Provide the (x, y) coordinate of the cell's center where the given text is located.  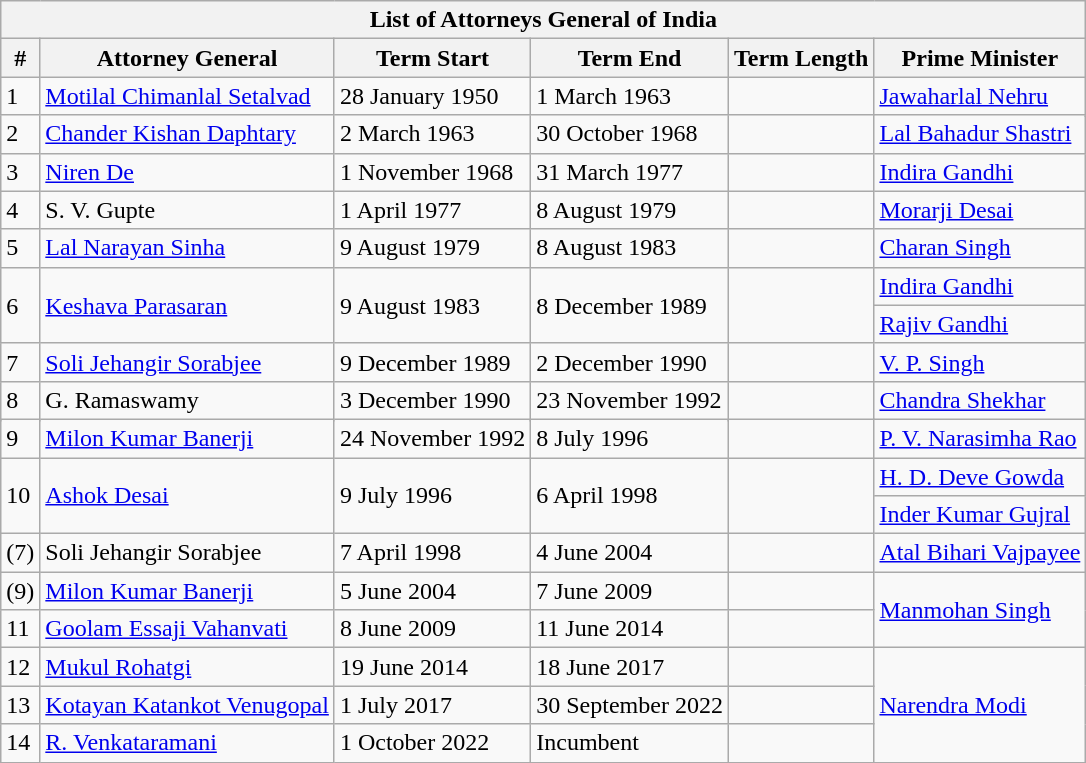
30 October 1968 (630, 134)
8 August 1983 (630, 248)
9 July 1996 (432, 496)
Mukul Rohatgi (188, 667)
1 November 1968 (432, 172)
2 (20, 134)
Chander Kishan Daphtary (188, 134)
9 December 1989 (432, 362)
Keshava Parasaran (188, 305)
Term Length (801, 58)
23 November 1992 (630, 400)
6 (20, 305)
Kotayan Katankot Venugopal (188, 705)
Motilal Chimanlal Setalvad (188, 96)
Niren De (188, 172)
Term End (630, 58)
5 June 2004 (432, 591)
10 (20, 496)
24 November 1992 (432, 438)
2 December 1990 (630, 362)
Goolam Essaji Vahanvati (188, 629)
8 (20, 400)
30 September 2022 (630, 705)
(9) (20, 591)
Ashok Desai (188, 496)
H. D. Deve Gowda (980, 477)
8 August 1979 (630, 210)
4 (20, 210)
Attorney General (188, 58)
5 (20, 248)
P. V. Narasimha Rao (980, 438)
8 July 1996 (630, 438)
28 January 1950 (432, 96)
11 (20, 629)
4 June 2004 (630, 553)
19 June 2014 (432, 667)
7 (20, 362)
Lal Narayan Sinha (188, 248)
11 June 2014 (630, 629)
3 (20, 172)
Rajiv Gandhi (980, 324)
18 June 2017 (630, 667)
13 (20, 705)
R. Venkataramani (188, 743)
3 December 1990 (432, 400)
Narendra Modi (980, 705)
Chandra Shekhar (980, 400)
9 (20, 438)
Term Start (432, 58)
7 April 1998 (432, 553)
Prime Minister (980, 58)
1 (20, 96)
Inder Kumar Gujral (980, 515)
Atal Bihari Vajpayee (980, 553)
31 March 1977 (630, 172)
9 August 1983 (432, 305)
Charan Singh (980, 248)
9 August 1979 (432, 248)
12 (20, 667)
1 March 1963 (630, 96)
2 March 1963 (432, 134)
7 June 2009 (630, 591)
8 June 2009 (432, 629)
1 April 1977 (432, 210)
(7) (20, 553)
G. Ramaswamy (188, 400)
# (20, 58)
V. P. Singh (980, 362)
List of Attorneys General of India (544, 20)
Morarji Desai (980, 210)
S. V. Gupte (188, 210)
1 October 2022 (432, 743)
Incumbent (630, 743)
Manmohan Singh (980, 610)
8 December 1989 (630, 305)
Lal Bahadur Shastri (980, 134)
14 (20, 743)
6 April 1998 (630, 496)
Jawaharlal Nehru (980, 96)
1 July 2017 (432, 705)
